Return (x, y) of the center of cell containing provided text 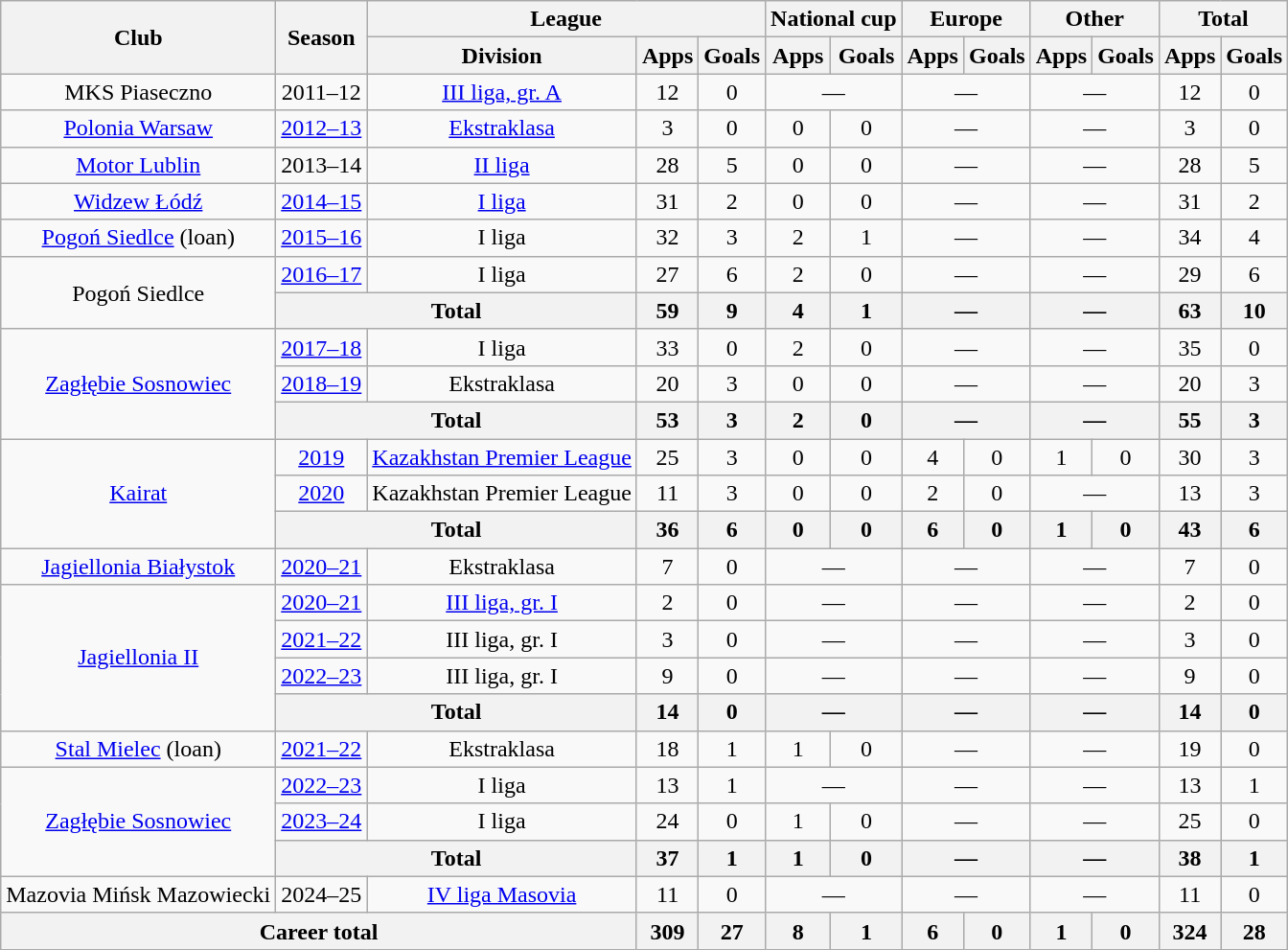
Pogoń Siedlce (138, 292)
32 (667, 238)
Jagiellonia Białystok (138, 567)
2014–15 (322, 201)
2024–25 (322, 894)
2011–12 (322, 92)
2023–24 (322, 822)
II liga (502, 165)
33 (667, 347)
III liga, gr. A (502, 92)
2013–14 (322, 165)
18 (667, 749)
Jagiellonia II (138, 658)
36 (667, 530)
2020 (322, 494)
Mazovia Mińsk Mazowiecki (138, 894)
2015–16 (322, 238)
38 (1189, 858)
34 (1189, 238)
Pogoń Siedlce (loan) (138, 238)
2012–13 (322, 128)
2018–19 (322, 383)
8 (798, 931)
Career total (319, 931)
Stal Mielec (loan) (138, 749)
Kairat (138, 494)
Motor Lublin (138, 165)
National cup (834, 19)
309 (667, 931)
2017–18 (322, 347)
29 (1189, 274)
24 (667, 822)
324 (1189, 931)
Widzew Łódź (138, 201)
19 (1189, 749)
2019 (322, 457)
55 (1189, 420)
Season (322, 37)
League (566, 19)
43 (1189, 530)
30 (1189, 457)
2016–17 (322, 274)
IV liga Masovia (502, 894)
Division (502, 56)
59 (667, 311)
63 (1189, 311)
Polonia Warsaw (138, 128)
Club (138, 37)
Europe (966, 19)
37 (667, 858)
Other (1094, 19)
10 (1254, 311)
53 (667, 420)
35 (1189, 347)
MKS Piaseczno (138, 92)
